Determine the [X, Y] coordinate at the center of the cell enclosing the given text.  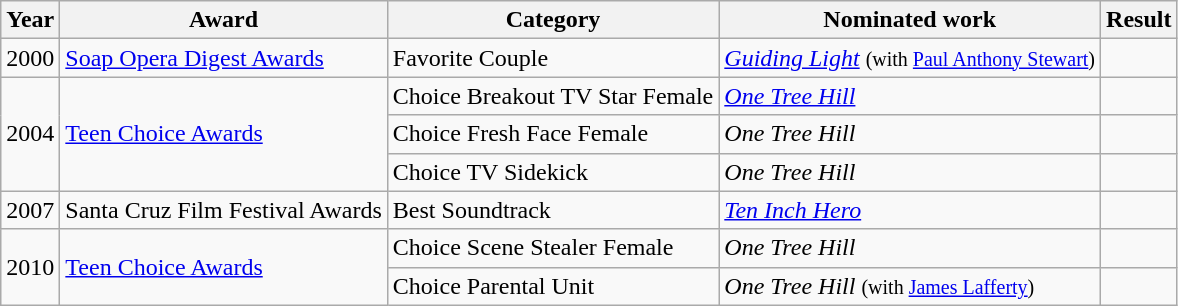
2000 [30, 58]
2007 [30, 210]
Award [224, 20]
Choice Fresh Face Female [552, 134]
Choice Scene Stealer Female [552, 248]
Nominated work [910, 20]
Choice Breakout TV Star Female [552, 96]
Choice TV Sidekick [552, 172]
2010 [30, 267]
Guiding Light (with Paul Anthony Stewart) [910, 58]
Best Soundtrack [552, 210]
Choice Parental Unit [552, 286]
Category [552, 20]
One Tree Hill (with James Lafferty) [910, 286]
Santa Cruz Film Festival Awards [224, 210]
2004 [30, 134]
Year [30, 20]
Soap Opera Digest Awards [224, 58]
Result [1139, 20]
Favorite Couple [552, 58]
Ten Inch Hero [910, 210]
